Pinpoint the cell where the given text exists, returning its [x, y] midpoint coordinate. 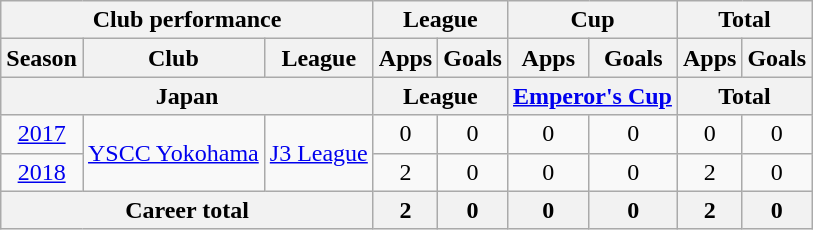
Japan [188, 96]
2017 [42, 134]
Season [42, 58]
2018 [42, 172]
YSCC Yokohama [173, 153]
Club performance [188, 20]
Club [173, 58]
Career total [188, 210]
J3 League [318, 153]
Cup [592, 20]
Emperor's Cup [592, 96]
